Capture the cell that displays the provided text and extract its (X, Y) central coordinate. 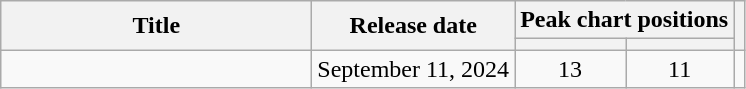
Title (156, 26)
Release date (414, 26)
13 (570, 69)
11 (680, 69)
Peak chart positions (624, 20)
September 11, 2024 (414, 69)
